For the text-containing cell, return its midpoint in (x, y) coordinate format. 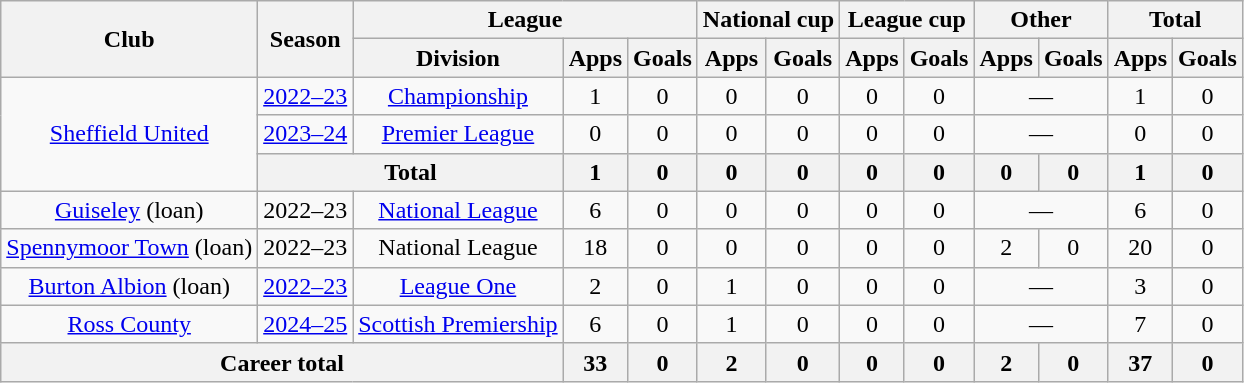
Club (130, 39)
League cup (907, 20)
2023–24 (306, 134)
2024–25 (306, 324)
Other (1041, 20)
Career total (282, 362)
Scottish Premiership (458, 324)
Season (306, 39)
37 (1140, 362)
Burton Albion (loan) (130, 286)
Premier League (458, 134)
Guiseley (loan) (130, 210)
3 (1140, 286)
League (526, 20)
7 (1140, 324)
League One (458, 286)
National cup (768, 20)
Championship (458, 96)
33 (595, 362)
20 (1140, 248)
Ross County (130, 324)
Division (458, 58)
Sheffield United (130, 134)
Spennymoor Town (loan) (130, 248)
18 (595, 248)
